Pinpoint the cell where the given text exists, returning its (x, y) midpoint coordinate. 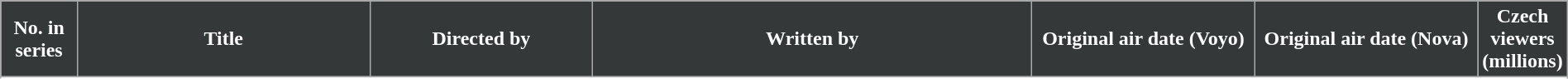
Original air date (Nova) (1366, 39)
Original air date (Voyo) (1144, 39)
Title (223, 39)
Written by (812, 39)
Czech viewers(millions) (1523, 39)
No. inseries (40, 39)
Directed by (481, 39)
